Scan for the cell matching the given text and deliver its [x, y] coordinate at center. 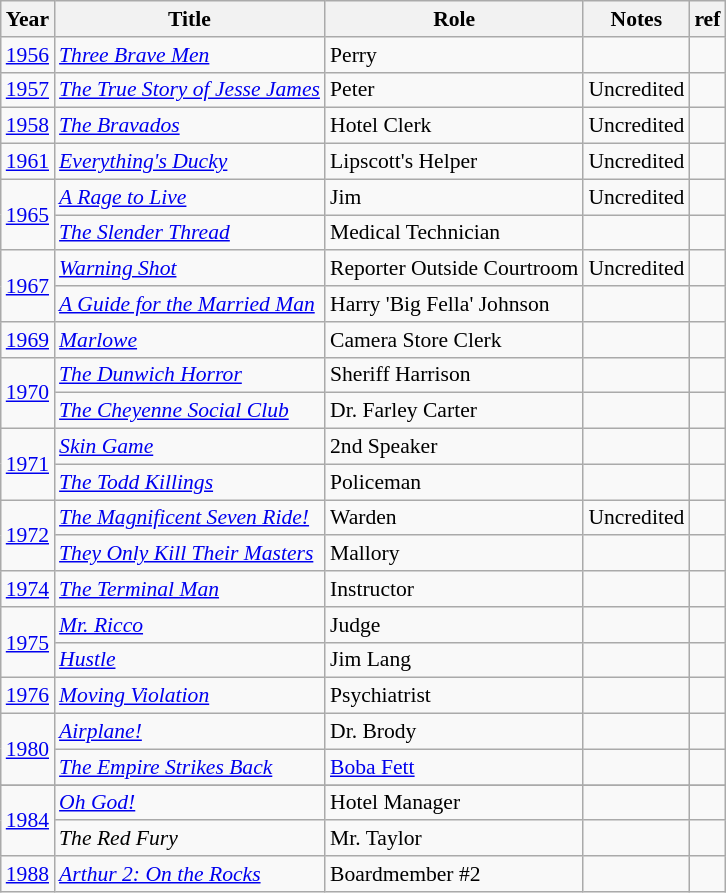
Perry [454, 55]
1976 [28, 696]
ref [707, 19]
Role [454, 19]
Boardmember #2 [454, 874]
Harry 'Big Fella' Johnson [454, 304]
1980 [28, 750]
1974 [28, 589]
The Magnificent Seven Ride! [190, 518]
1965 [28, 214]
1972 [28, 536]
1958 [28, 126]
Psychiatrist [454, 696]
Medical Technician [454, 233]
Policeman [454, 482]
1961 [28, 162]
Hotel Manager [454, 803]
Moving Violation [190, 696]
1975 [28, 642]
Warden [454, 518]
1957 [28, 90]
Sheriff Harrison [454, 375]
The Todd Killings [190, 482]
They Only Kill Their Masters [190, 554]
Dr. Farley Carter [454, 411]
Mr. Taylor [454, 839]
A Rage to Live [190, 197]
Reporter Outside Courtroom [454, 269]
Mr. Ricco [190, 625]
1956 [28, 55]
Airplane! [190, 732]
The Red Fury [190, 839]
Dr. Brody [454, 732]
The Dunwich Horror [190, 375]
Judge [454, 625]
Peter [454, 90]
Lipscott's Helper [454, 162]
1970 [28, 392]
Camera Store Clerk [454, 340]
Boba Fett [454, 767]
Everything's Ducky [190, 162]
Jim [454, 197]
Three Brave Men [190, 55]
Notes [636, 19]
The Cheyenne Social Club [190, 411]
2nd Speaker [454, 447]
Hustle [190, 660]
The True Story of Jesse James [190, 90]
Instructor [454, 589]
Jim Lang [454, 660]
The Terminal Man [190, 589]
The Slender Thread [190, 233]
Oh God! [190, 803]
Hotel Clerk [454, 126]
1969 [28, 340]
Marlowe [190, 340]
Warning Shot [190, 269]
Skin Game [190, 447]
1988 [28, 874]
Arthur 2: On the Rocks [190, 874]
A Guide for the Married Man [190, 304]
Title [190, 19]
Year [28, 19]
1967 [28, 286]
1984 [28, 820]
1971 [28, 464]
The Empire Strikes Back [190, 767]
Mallory [454, 554]
The Bravados [190, 126]
